Search for the cell housing the specified text and yield its [x, y] center coordinate. 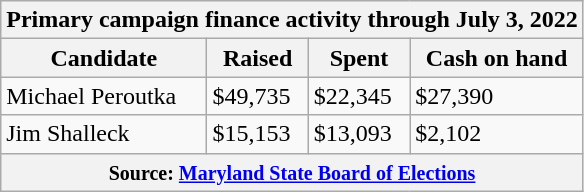
Primary campaign finance activity through July 3, 2022 [292, 20]
Source: Maryland State Board of Elections [292, 172]
Raised [258, 58]
$27,390 [497, 96]
$2,102 [497, 134]
Spent [358, 58]
$15,153 [258, 134]
Candidate [104, 58]
$13,093 [358, 134]
Michael Peroutka [104, 96]
$49,735 [258, 96]
Jim Shalleck [104, 134]
Cash on hand [497, 58]
$22,345 [358, 96]
